Locate the cell with the specified text and output its (x, y) center coordinate. 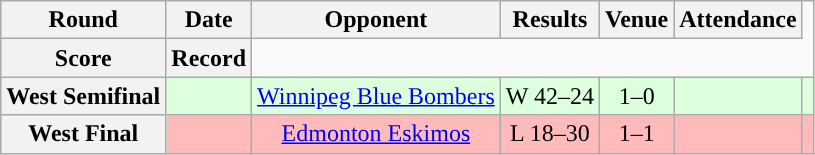
Score (84, 58)
Record (209, 58)
1–1 (637, 134)
W 42–24 (550, 96)
Opponent (376, 20)
Winnipeg Blue Bombers (376, 96)
Edmonton Eskimos (376, 134)
Venue (637, 20)
Attendance (738, 20)
Round (84, 20)
Date (209, 20)
Results (550, 20)
1–0 (637, 96)
West Semifinal (84, 96)
L 18–30 (550, 134)
West Final (84, 134)
